Determine the (X, Y) coordinate at the center of the cell enclosing the given text.  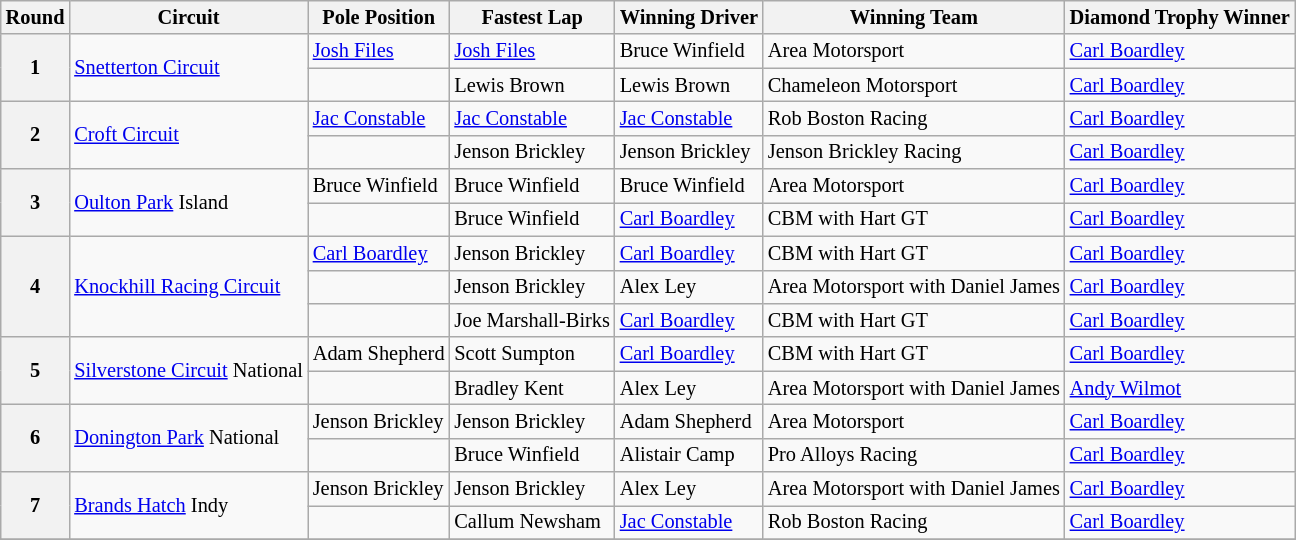
1 (36, 68)
Knockhill Racing Circuit (188, 286)
Silverstone Circuit National (188, 370)
Brands Hatch Indy (188, 506)
Oulton Park Island (188, 202)
Pro Alloys Racing (914, 455)
Donington Park National (188, 438)
Andy Wilmot (1180, 388)
Diamond Trophy Winner (1180, 17)
Bradley Kent (532, 388)
Scott Sumpton (532, 354)
4 (36, 286)
Jenson Brickley Racing (914, 152)
Joe Marshall-Birks (532, 320)
Snetterton Circuit (188, 68)
Pole Position (379, 17)
2 (36, 134)
Winning Team (914, 17)
Fastest Lap (532, 17)
Round (36, 17)
Circuit (188, 17)
6 (36, 438)
3 (36, 202)
Alistair Camp (689, 455)
Winning Driver (689, 17)
Callum Newsham (532, 522)
Croft Circuit (188, 134)
7 (36, 506)
5 (36, 370)
Chameleon Motorsport (914, 85)
